Detect which cell encompasses the target text, then output its [x, y] center coordinate. 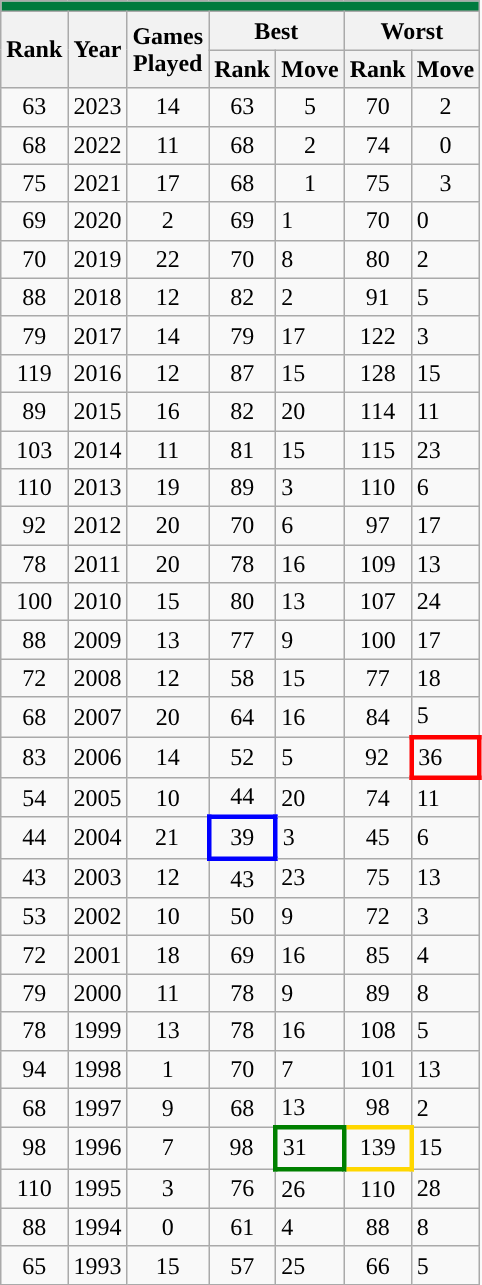
2005 [98, 798]
28 [445, 1189]
2021 [98, 183]
139 [378, 1148]
19 [168, 488]
83 [34, 756]
2002 [98, 917]
2010 [98, 602]
53 [34, 917]
31 [310, 1148]
22 [168, 259]
2016 [98, 373]
45 [378, 838]
81 [242, 449]
2012 [98, 526]
2004 [98, 838]
2022 [98, 145]
107 [378, 602]
94 [34, 1069]
Year [98, 50]
2003 [98, 878]
85 [378, 955]
76 [242, 1189]
Best [276, 31]
108 [378, 1031]
54 [34, 798]
114 [378, 411]
58 [242, 678]
2008 [98, 678]
84 [378, 717]
2023 [98, 107]
2019 [98, 259]
2009 [98, 640]
2015 [98, 411]
2020 [98, 221]
109 [378, 564]
1993 [98, 1265]
2001 [98, 955]
36 [445, 756]
2013 [98, 488]
87 [242, 373]
1996 [98, 1148]
2018 [98, 297]
50 [242, 917]
65 [34, 1265]
1995 [98, 1189]
119 [34, 373]
26 [310, 1189]
97 [378, 526]
24 [445, 602]
21 [168, 838]
66 [378, 1265]
115 [378, 449]
61 [242, 1227]
Worst [412, 31]
122 [378, 335]
2011 [98, 564]
91 [378, 297]
GamesPlayed [168, 50]
128 [378, 373]
1994 [98, 1227]
2007 [98, 717]
39 [242, 838]
2017 [98, 335]
1997 [98, 1108]
1999 [98, 1031]
1998 [98, 1069]
25 [310, 1265]
103 [34, 449]
101 [378, 1069]
2000 [98, 993]
64 [242, 717]
52 [242, 756]
2014 [98, 449]
57 [242, 1265]
2006 [98, 756]
